Determine the [X, Y] coordinate at the center of the cell enclosing the given text.  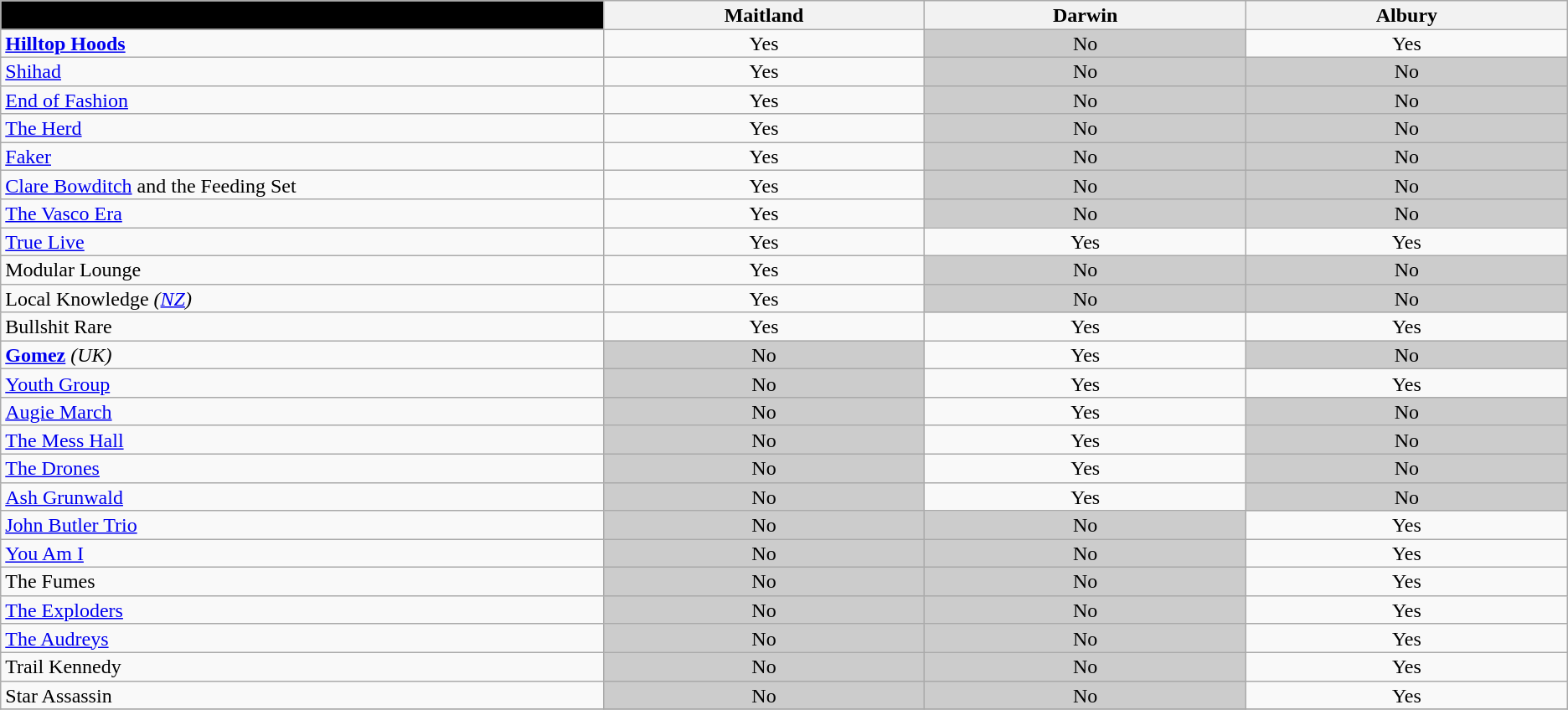
Local Knowledge (NZ) [302, 298]
The Mess Hall [302, 440]
Hilltop Hoods [302, 44]
Faker [302, 157]
End of Fashion [302, 100]
The Fumes [302, 582]
Ash Grunwald [302, 496]
Shihad [302, 71]
The Herd [302, 128]
The Audreys [302, 638]
True Live [302, 242]
Modular Lounge [302, 270]
The Vasco Era [302, 214]
John Butler Trio [302, 525]
Bullshit Rare [302, 327]
Albury [1407, 15]
You Am I [302, 553]
Trail Kennedy [302, 666]
Augie March [302, 412]
Youth Group [302, 383]
Darwin [1086, 15]
The Exploders [302, 610]
Maitland [764, 15]
Gomez (UK) [302, 355]
Star Assassin [302, 695]
Clare Bowditch and the Feeding Set [302, 185]
The Drones [302, 468]
